Locate the cell with the specified text and output its (x, y) center coordinate. 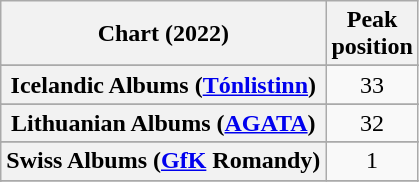
Lithuanian Albums (AGATA) (164, 123)
1 (372, 161)
Peakposition (372, 34)
Swiss Albums (GfK Romandy) (164, 161)
Icelandic Albums (Tónlistinn) (164, 85)
32 (372, 123)
Chart (2022) (164, 34)
33 (372, 85)
